Scan for the cell matching the given text and deliver its (X, Y) coordinate at center. 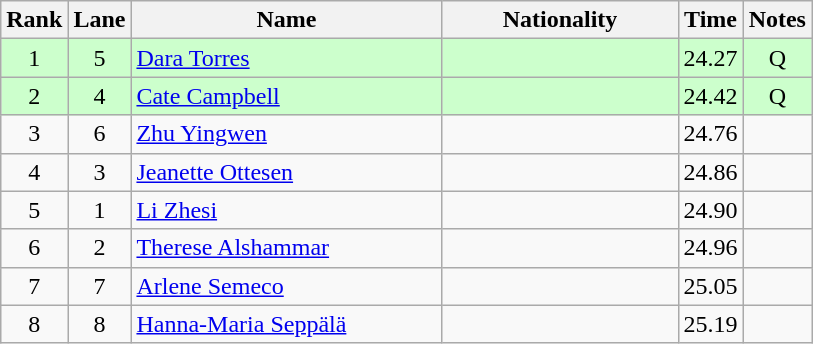
24.76 (710, 134)
Rank (34, 20)
25.05 (710, 286)
Lane (100, 20)
Therese Alshammar (286, 248)
Time (710, 20)
24.27 (710, 58)
Zhu Yingwen (286, 134)
Hanna-Maria Seppälä (286, 324)
Nationality (560, 20)
Jeanette Ottesen (286, 172)
Arlene Semeco (286, 286)
24.86 (710, 172)
25.19 (710, 324)
Notes (777, 20)
Name (286, 20)
Cate Campbell (286, 96)
24.96 (710, 248)
Dara Torres (286, 58)
24.42 (710, 96)
Li Zhesi (286, 210)
24.90 (710, 210)
